Scan for the cell matching the given text and deliver its (x, y) coordinate at center. 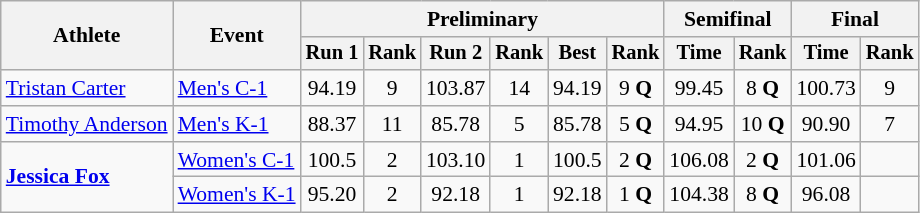
9 Q (636, 88)
Women's K-1 (237, 195)
101.06 (826, 160)
Women's C-1 (237, 160)
Tristan Carter (87, 88)
Run 1 (332, 54)
Best (578, 54)
106.08 (698, 160)
Preliminary (483, 19)
94.95 (698, 124)
Athlete (87, 36)
90.90 (826, 124)
Event (237, 36)
11 (392, 124)
Semifinal (728, 19)
103.10 (456, 160)
Run 2 (456, 54)
103.87 (456, 88)
14 (519, 88)
95.20 (332, 195)
96.08 (826, 195)
Timothy Anderson (87, 124)
Final (854, 19)
10 Q (763, 124)
1 Q (636, 195)
7 (890, 124)
100.73 (826, 88)
5 Q (636, 124)
99.45 (698, 88)
Men's K-1 (237, 124)
5 (519, 124)
88.37 (332, 124)
Men's C-1 (237, 88)
Jessica Fox (87, 178)
104.38 (698, 195)
